Pinpoint the cell where the given text exists, returning its (x, y) midpoint coordinate. 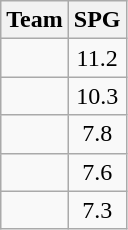
Team (35, 20)
SPG (97, 20)
7.6 (97, 172)
7.8 (97, 134)
11.2 (97, 58)
7.3 (97, 210)
10.3 (97, 96)
